For the text-containing cell, return its midpoint in (x, y) coordinate format. 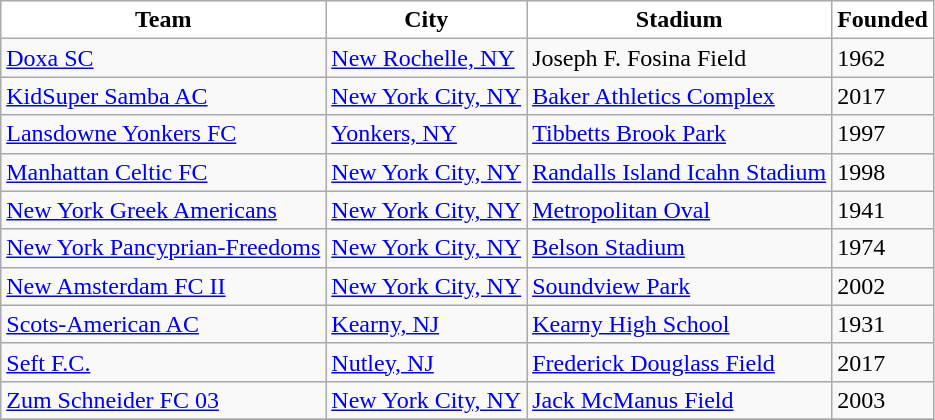
1998 (883, 172)
Seft F.C. (164, 362)
Tibbetts Brook Park (680, 134)
1941 (883, 210)
Team (164, 20)
Manhattan Celtic FC (164, 172)
New York Pancyprian-Freedoms (164, 248)
1931 (883, 324)
1962 (883, 58)
New Amsterdam FC II (164, 286)
Jack McManus Field (680, 400)
Joseph F. Fosina Field (680, 58)
Kearny High School (680, 324)
New Rochelle, NY (426, 58)
1974 (883, 248)
Metropolitan Oval (680, 210)
Founded (883, 20)
Doxa SC (164, 58)
2002 (883, 286)
Stadium (680, 20)
Yonkers, NY (426, 134)
Kearny, NJ (426, 324)
Zum Schneider FC 03 (164, 400)
Scots-American AC (164, 324)
Belson Stadium (680, 248)
City (426, 20)
KidSuper Samba AC (164, 96)
Nutley, NJ (426, 362)
Randalls Island Icahn Stadium (680, 172)
1997 (883, 134)
Baker Athletics Complex (680, 96)
Frederick Douglass Field (680, 362)
Lansdowne Yonkers FC (164, 134)
Soundview Park (680, 286)
2003 (883, 400)
New York Greek Americans (164, 210)
